Return [X, Y] of the center of cell containing provided text 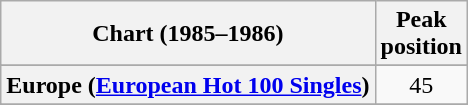
Peakposition [421, 34]
Europe (European Hot 100 Singles) [188, 85]
Chart (1985–1986) [188, 34]
45 [421, 85]
